Return the (x, y) coordinate for the center point of the cell that contains the specified text.  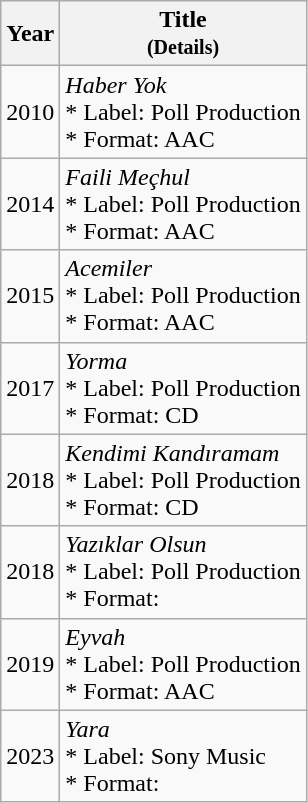
2019 (30, 664)
Kendimi Kandıramam* Label: Poll Production* Format: CD (183, 480)
Yazıklar Olsun* Label: Poll Production* Format: (183, 572)
Yorma* Label: Poll Production* Format: CD (183, 388)
Title(Details) (183, 34)
Yara* Label: Sony Music* Format: (183, 756)
2015 (30, 296)
Eyvah* Label: Poll Production* Format: AAC (183, 664)
Year (30, 34)
2023 (30, 756)
2014 (30, 204)
2017 (30, 388)
Acemiler* Label: Poll Production* Format: AAC (183, 296)
Faili Meçhul* Label: Poll Production* Format: AAC (183, 204)
2010 (30, 112)
Haber Yok* Label: Poll Production* Format: AAC (183, 112)
